Detect which cell encompasses the target text, then output its [x, y] center coordinate. 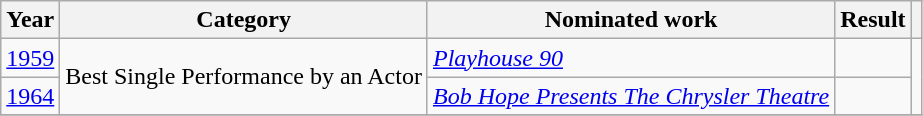
Category [244, 20]
Playhouse 90 [630, 58]
Result [873, 20]
1959 [30, 58]
Best Single Performance by an Actor [244, 77]
Nominated work [630, 20]
Year [30, 20]
Bob Hope Presents The Chrysler Theatre [630, 96]
1964 [30, 96]
